Scan for the cell matching the given text and deliver its [X, Y] coordinate at center. 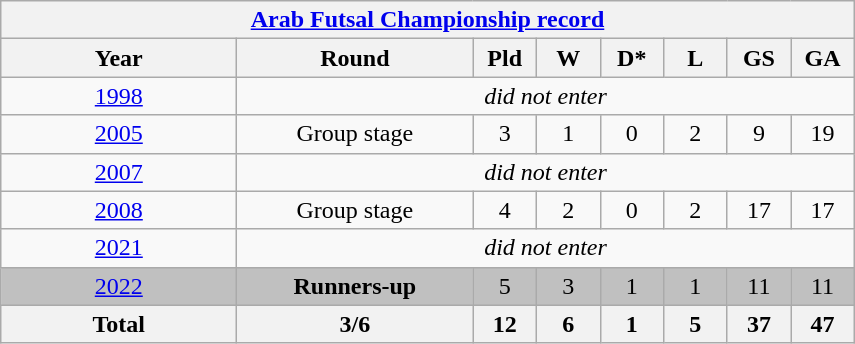
3/6 [355, 324]
12 [505, 324]
37 [759, 324]
GS [759, 58]
W [568, 58]
L [696, 58]
Runners-up [355, 286]
9 [759, 134]
D* [632, 58]
19 [823, 134]
2007 [119, 172]
6 [568, 324]
Total [119, 324]
Arab Futsal Championship record [428, 20]
2021 [119, 248]
4 [505, 210]
Round [355, 58]
GA [823, 58]
2022 [119, 286]
Year [119, 58]
2008 [119, 210]
2005 [119, 134]
Pld [505, 58]
1998 [119, 96]
47 [823, 324]
